Provide the (x, y) coordinate of the cell's center where the given text is located.  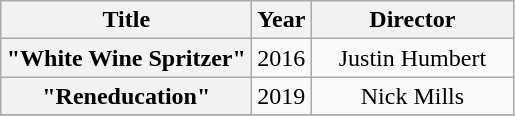
"Reneducation" (126, 96)
"White Wine Spritzer" (126, 58)
Justin Humbert (412, 58)
2019 (282, 96)
Director (412, 20)
Title (126, 20)
2016 (282, 58)
Nick Mills (412, 96)
Year (282, 20)
